Determine the [x, y] coordinate at the center of the cell enclosing the given text.  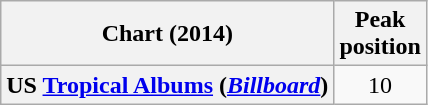
US Tropical Albums (Billboard) [168, 85]
10 [380, 85]
Peakposition [380, 34]
Chart (2014) [168, 34]
